Extract the [X, Y] coordinate from the center of the cell holding the provided text.  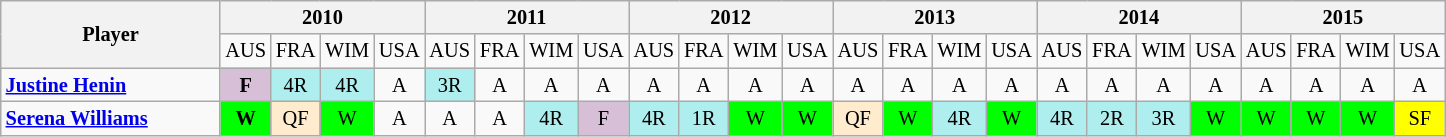
2R [1112, 118]
2012 [731, 17]
2011 [526, 17]
2013 [935, 17]
2014 [1139, 17]
SF [1420, 118]
1R [704, 118]
Player [111, 34]
Justine Henin [111, 85]
2010 [322, 17]
2015 [1343, 17]
Serena Williams [111, 118]
